Provide the (X, Y) coordinate of the cell's center where the given text is located.  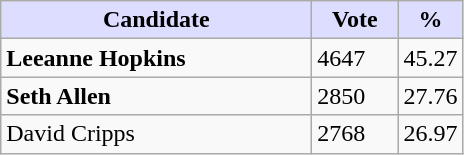
27.76 (430, 96)
26.97 (430, 134)
Leeanne Hopkins (156, 58)
45.27 (430, 58)
Seth Allen (156, 96)
David Cripps (156, 134)
2768 (355, 134)
% (430, 20)
Candidate (156, 20)
Vote (355, 20)
2850 (355, 96)
4647 (355, 58)
